Return [X, Y] of the center of cell containing provided text 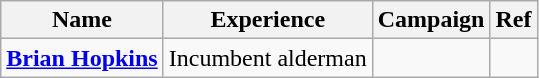
Experience [268, 20]
Ref [514, 20]
Brian Hopkins [82, 58]
Name [82, 20]
Campaign [431, 20]
Incumbent alderman [268, 58]
